Provide the (x, y) coordinate of the cell's center where the given text is located.  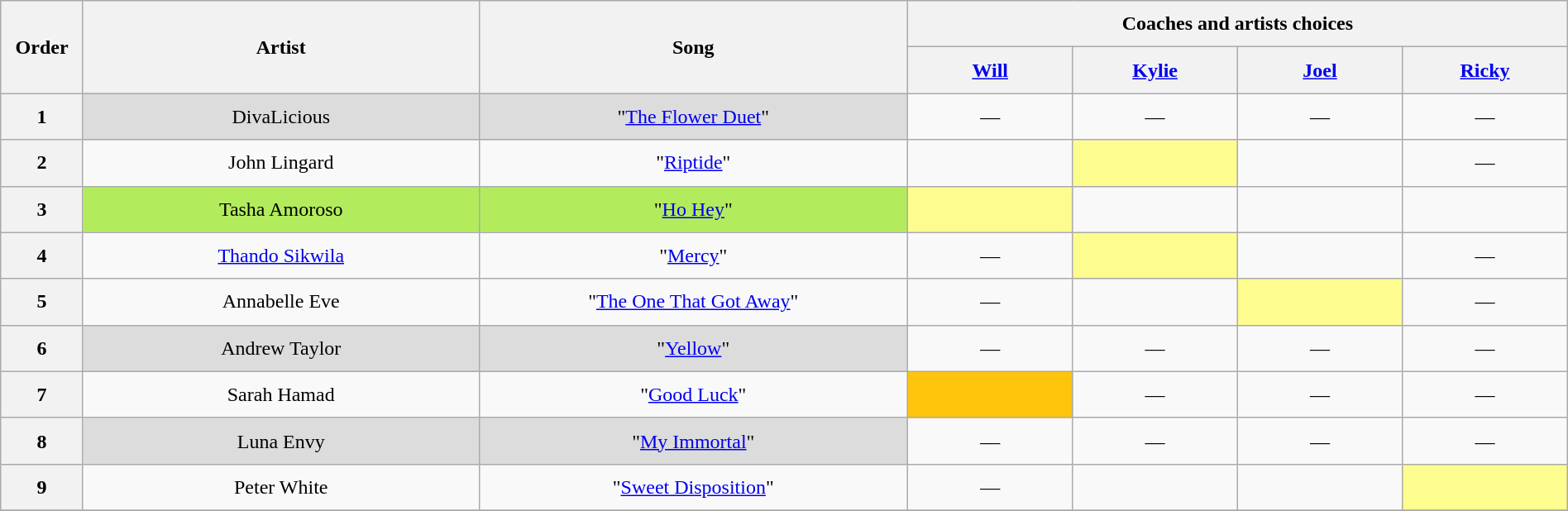
Tasha Amoroso (281, 209)
5 (42, 302)
Peter White (281, 487)
Ricky (1485, 70)
Luna Envy (281, 441)
John Lingard (281, 163)
DivaLicious (281, 117)
Coaches and artists choices (1238, 24)
"Sweet Disposition" (693, 487)
Thando Sikwila (281, 255)
"Ho Hey" (693, 209)
Sarah Hamad (281, 394)
6 (42, 348)
Joel (1320, 70)
Kylie (1154, 70)
9 (42, 487)
"Yellow" (693, 348)
Song (693, 47)
7 (42, 394)
Annabelle Eve (281, 302)
Andrew Taylor (281, 348)
"Good Luck" (693, 394)
"The One That Got Away" (693, 302)
8 (42, 441)
"My Immortal" (693, 441)
"The Flower Duet" (693, 117)
2 (42, 163)
Order (42, 47)
3 (42, 209)
1 (42, 117)
"Mercy" (693, 255)
Will (991, 70)
"Riptide" (693, 163)
Artist (281, 47)
4 (42, 255)
